Search for the cell housing the specified text and yield its (X, Y) center coordinate. 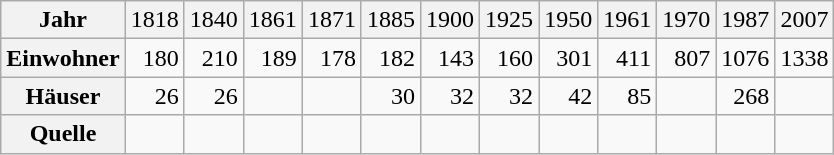
180 (154, 58)
143 (450, 58)
Jahr (63, 20)
1970 (686, 20)
1871 (332, 20)
160 (510, 58)
Einwohner (63, 58)
268 (746, 96)
411 (628, 58)
1076 (746, 58)
301 (568, 58)
1861 (272, 20)
210 (214, 58)
30 (390, 96)
1840 (214, 20)
189 (272, 58)
1950 (568, 20)
2007 (804, 20)
Häuser (63, 96)
Quelle (63, 134)
42 (568, 96)
1338 (804, 58)
178 (332, 58)
807 (686, 58)
1925 (510, 20)
1900 (450, 20)
85 (628, 96)
182 (390, 58)
1987 (746, 20)
1885 (390, 20)
1818 (154, 20)
1961 (628, 20)
